For the text-containing cell, return its midpoint in [X, Y] coordinate format. 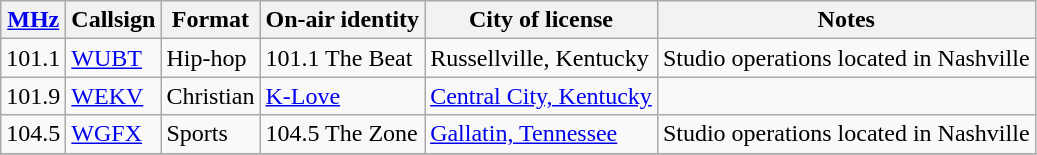
K-Love [342, 96]
Callsign [114, 20]
City of license [542, 20]
Format [210, 20]
WEKV [114, 96]
104.5 [34, 134]
104.5 The Zone [342, 134]
WGFX [114, 134]
MHz [34, 20]
Russellville, Kentucky [542, 58]
101.9 [34, 96]
Gallatin, Tennessee [542, 134]
Sports [210, 134]
Hip-hop [210, 58]
Notes [846, 20]
WUBT [114, 58]
Christian [210, 96]
101.1 [34, 58]
On-air identity [342, 20]
Central City, Kentucky [542, 96]
101.1 The Beat [342, 58]
